Determine the [x, y] coordinate at the center of the cell enclosing the given text.  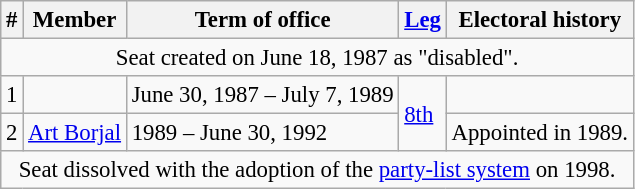
Leg [422, 20]
Appointed in 1989. [540, 133]
8th [422, 114]
Electoral history [540, 20]
Seat created on June 18, 1987 as "disabled". [318, 58]
# [12, 20]
1989 – June 30, 1992 [262, 133]
Member [75, 20]
Term of office [262, 20]
June 30, 1987 – July 7, 1989 [262, 95]
Seat dissolved with the adoption of the party-list system on 1998. [318, 170]
1 [12, 95]
2 [12, 133]
Art Borjal [75, 133]
